Scan for the cell matching the given text and deliver its (x, y) coordinate at center. 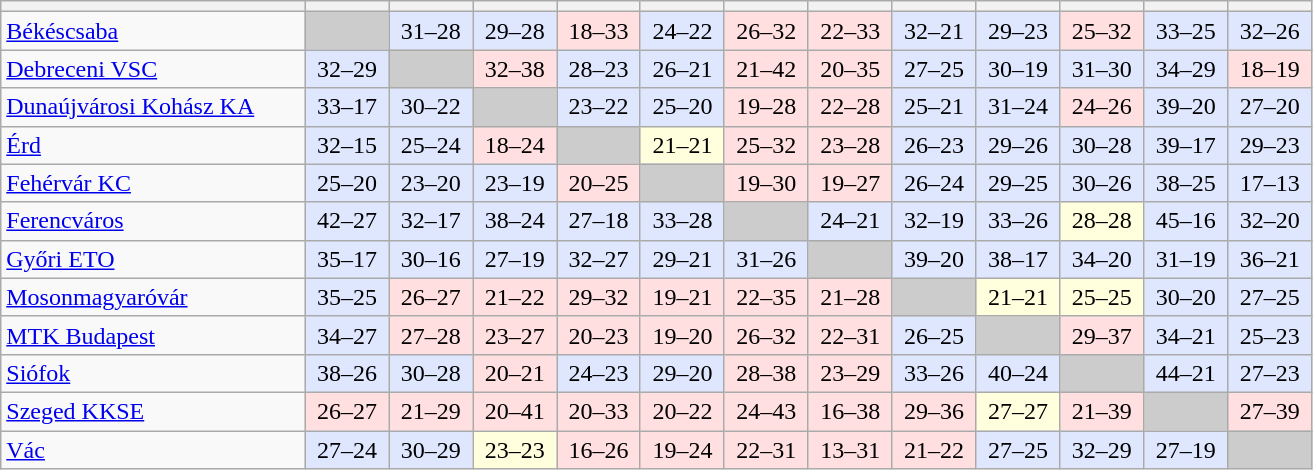
22–33 (850, 31)
22–28 (850, 107)
24–43 (766, 411)
32–21 (934, 31)
32–26 (1270, 31)
28–38 (766, 373)
20–21 (515, 373)
32–15 (347, 145)
29–32 (599, 297)
27–20 (1270, 107)
18–19 (1270, 69)
35–25 (347, 297)
Fehérvár KC (153, 183)
31–19 (1186, 259)
31–24 (1018, 107)
32–27 (599, 259)
29–37 (1102, 335)
29–26 (1018, 145)
19–28 (766, 107)
44–21 (1186, 373)
27–27 (1018, 411)
30–22 (431, 107)
22–35 (766, 297)
23–19 (515, 183)
13–31 (850, 449)
30–29 (431, 449)
20–25 (599, 183)
38–24 (515, 221)
23–20 (431, 183)
38–17 (1018, 259)
19–30 (766, 183)
32–20 (1270, 221)
26–25 (934, 335)
39–17 (1186, 145)
20–41 (515, 411)
45–16 (1186, 221)
34–21 (1186, 335)
31–28 (431, 31)
27–18 (599, 221)
24–21 (850, 221)
24–26 (1102, 107)
24–23 (599, 373)
25–25 (1102, 297)
28–28 (1102, 221)
19–21 (682, 297)
26–21 (682, 69)
32–38 (515, 69)
Vác (153, 449)
17–13 (1270, 183)
Dunaújvárosi Kohász KA (153, 107)
38–26 (347, 373)
Siófok (153, 373)
21–39 (1102, 411)
34–29 (1186, 69)
20–22 (682, 411)
32–17 (431, 221)
20–35 (850, 69)
18–33 (599, 31)
16–38 (850, 411)
26–24 (934, 183)
24–22 (682, 31)
19–24 (682, 449)
33–17 (347, 107)
Ferencváros (153, 221)
23–22 (599, 107)
23–28 (850, 145)
23–29 (850, 373)
31–26 (766, 259)
38–25 (1186, 183)
30–16 (431, 259)
Békéscsaba (153, 31)
32–19 (934, 221)
21–29 (431, 411)
Szeged KKSE (153, 411)
16–26 (599, 449)
19–20 (682, 335)
30–26 (1102, 183)
27–24 (347, 449)
40–24 (1018, 373)
MTK Budapest (153, 335)
28–23 (599, 69)
29–36 (934, 411)
31–30 (1102, 69)
19–27 (850, 183)
30–19 (1018, 69)
33–28 (682, 221)
23–23 (515, 449)
Érd (153, 145)
26–23 (934, 145)
27–23 (1270, 373)
36–21 (1270, 259)
23–27 (515, 335)
Mosonmagyaróvár (153, 297)
29–21 (682, 259)
27–39 (1270, 411)
21–28 (850, 297)
42–27 (347, 221)
29–20 (682, 373)
20–23 (599, 335)
35–17 (347, 259)
25–21 (934, 107)
18–24 (515, 145)
27–28 (431, 335)
Debreceni VSC (153, 69)
34–27 (347, 335)
29–25 (1018, 183)
30–20 (1186, 297)
Győri ETO (153, 259)
29–28 (515, 31)
25–23 (1270, 335)
21–42 (766, 69)
20–33 (599, 411)
25–24 (431, 145)
33–25 (1186, 31)
34–20 (1102, 259)
